Identify which cell holds the provided text, then report its [x, y] central coordinate. 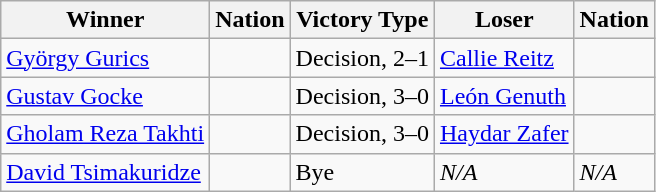
Bye [362, 172]
Winner [106, 20]
Callie Reitz [504, 58]
León Genuth [504, 96]
Gustav Gocke [106, 96]
Victory Type [362, 20]
Gholam Reza Takhti [106, 134]
Decision, 2–1 [362, 58]
David Tsimakuridze [106, 172]
György Gurics [106, 58]
Haydar Zafer [504, 134]
Loser [504, 20]
